Return the [x, y] coordinate for the center point of the cell that contains the specified text.  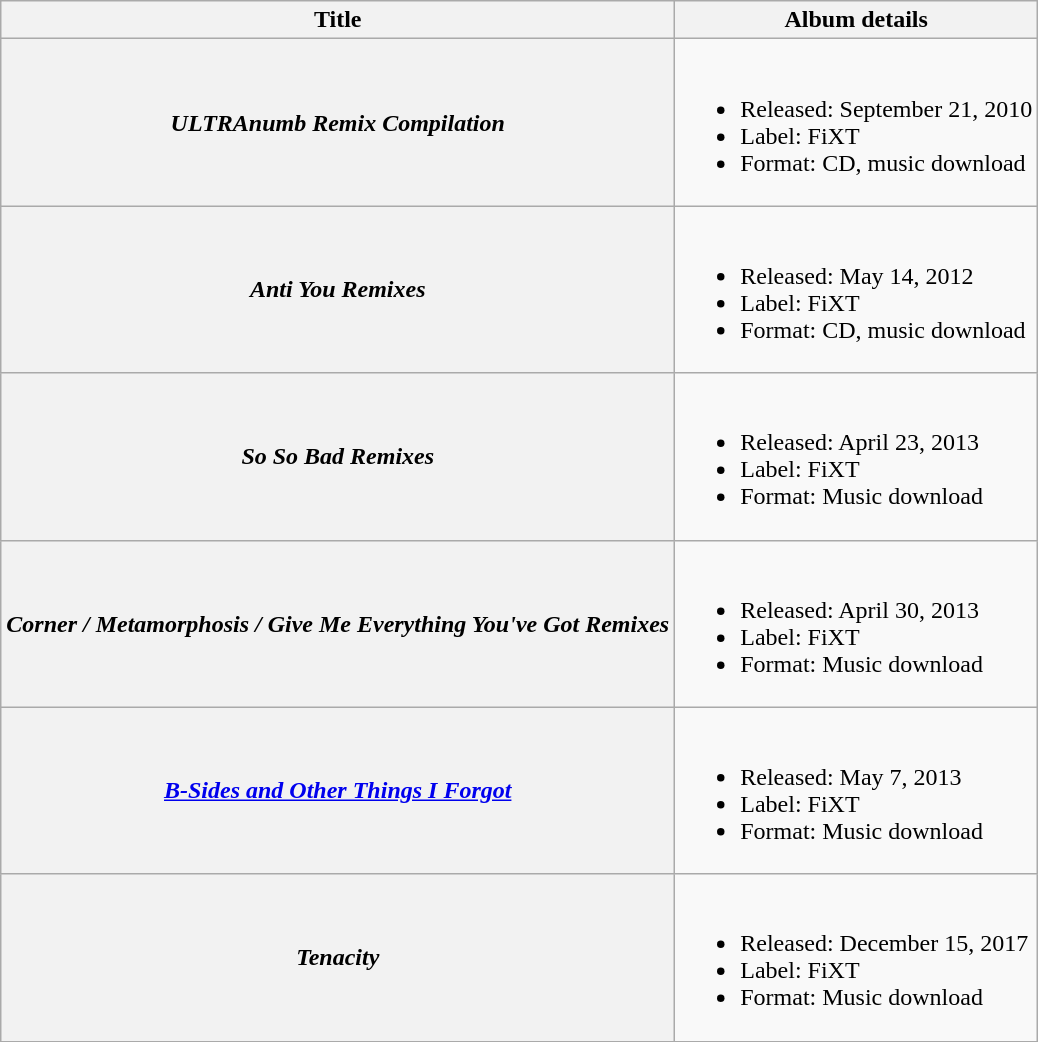
Released: April 23, 2013Label: FiXTFormat: Music download [856, 456]
Album details [856, 20]
Released: May 7, 2013Label: FiXTFormat: Music download [856, 790]
Tenacity [338, 958]
Title [338, 20]
Corner / Metamorphosis / Give Me Everything You've Got Remixes [338, 624]
Released: December 15, 2017Label: FiXTFormat: Music download [856, 958]
B-Sides and Other Things I Forgot [338, 790]
So So Bad Remixes [338, 456]
Released: September 21, 2010Label: FiXTFormat: CD, music download [856, 122]
Released: May 14, 2012Label: FiXTFormat: CD, music download [856, 290]
Anti You Remixes [338, 290]
Released: April 30, 2013Label: FiXTFormat: Music download [856, 624]
ULTRAnumb Remix Compilation [338, 122]
